Detect which cell encompasses the target text, then output its (x, y) center coordinate. 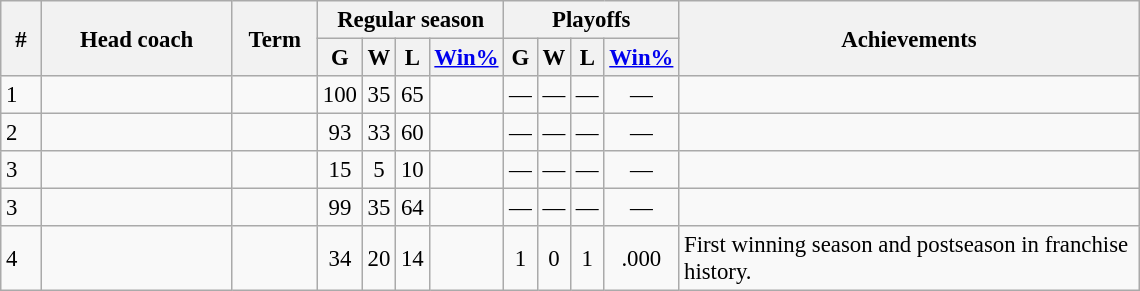
2 (22, 133)
14 (412, 258)
4 (22, 258)
Playoffs (592, 20)
100 (340, 95)
# (22, 38)
5 (378, 170)
34 (340, 258)
64 (412, 208)
60 (412, 133)
Head coach (136, 38)
.000 (642, 258)
Regular season (411, 20)
First winning season and postseason in franchise history. (910, 258)
0 (554, 258)
93 (340, 133)
33 (378, 133)
65 (412, 95)
Achievements (910, 38)
10 (412, 170)
99 (340, 208)
15 (340, 170)
Term (275, 38)
20 (378, 258)
